Detect which cell encompasses the target text, then output its [x, y] center coordinate. 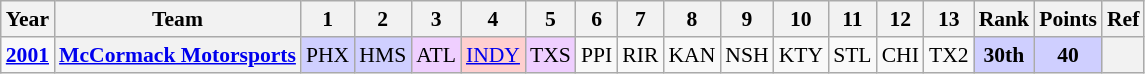
30th [1004, 55]
PPI [596, 55]
KTY [801, 55]
6 [596, 19]
CHI [900, 55]
5 [550, 19]
Team [178, 19]
13 [949, 19]
40 [1068, 55]
Rank [1004, 19]
NSH [746, 55]
PHX [328, 55]
TXS [550, 55]
INDY [493, 55]
TX2 [949, 55]
McCormack Motorsports [178, 55]
STL [852, 55]
RIR [640, 55]
4 [493, 19]
12 [900, 19]
2001 [28, 55]
KAN [692, 55]
2 [382, 19]
10 [801, 19]
3 [436, 19]
9 [746, 19]
Points [1068, 19]
HMS [382, 55]
8 [692, 19]
Ref [1123, 19]
1 [328, 19]
ATL [436, 55]
Year [28, 19]
7 [640, 19]
11 [852, 19]
